Locate the cell with the specified text and output its (x, y) center coordinate. 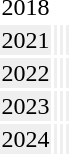
2024 (26, 139)
2023 (26, 106)
2021 (26, 40)
2022 (26, 73)
